Capture the cell that displays the provided text and extract its (x, y) central coordinate. 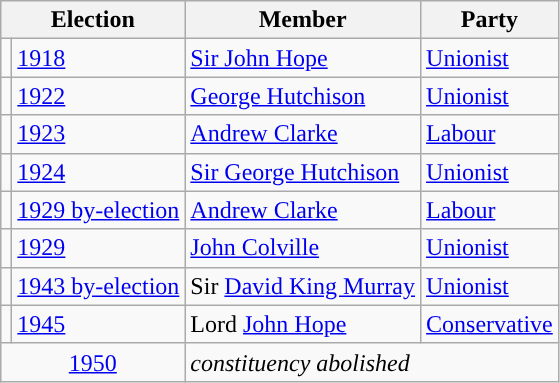
1923 (98, 134)
John Colville (303, 248)
George Hutchison (303, 96)
Sir John Hope (303, 58)
Lord John Hope (303, 324)
1950 (93, 362)
Party (490, 20)
1922 (98, 96)
1924 (98, 172)
Member (303, 20)
Conservative (490, 324)
1918 (98, 58)
Sir George Hutchison (303, 172)
constituency abolished (372, 362)
Election (93, 20)
1929 by-election (98, 210)
1929 (98, 248)
Sir David King Murray (303, 286)
1945 (98, 324)
1943 by-election (98, 286)
